From the cell containing the given text, extract its center point as (x, y) coordinate. 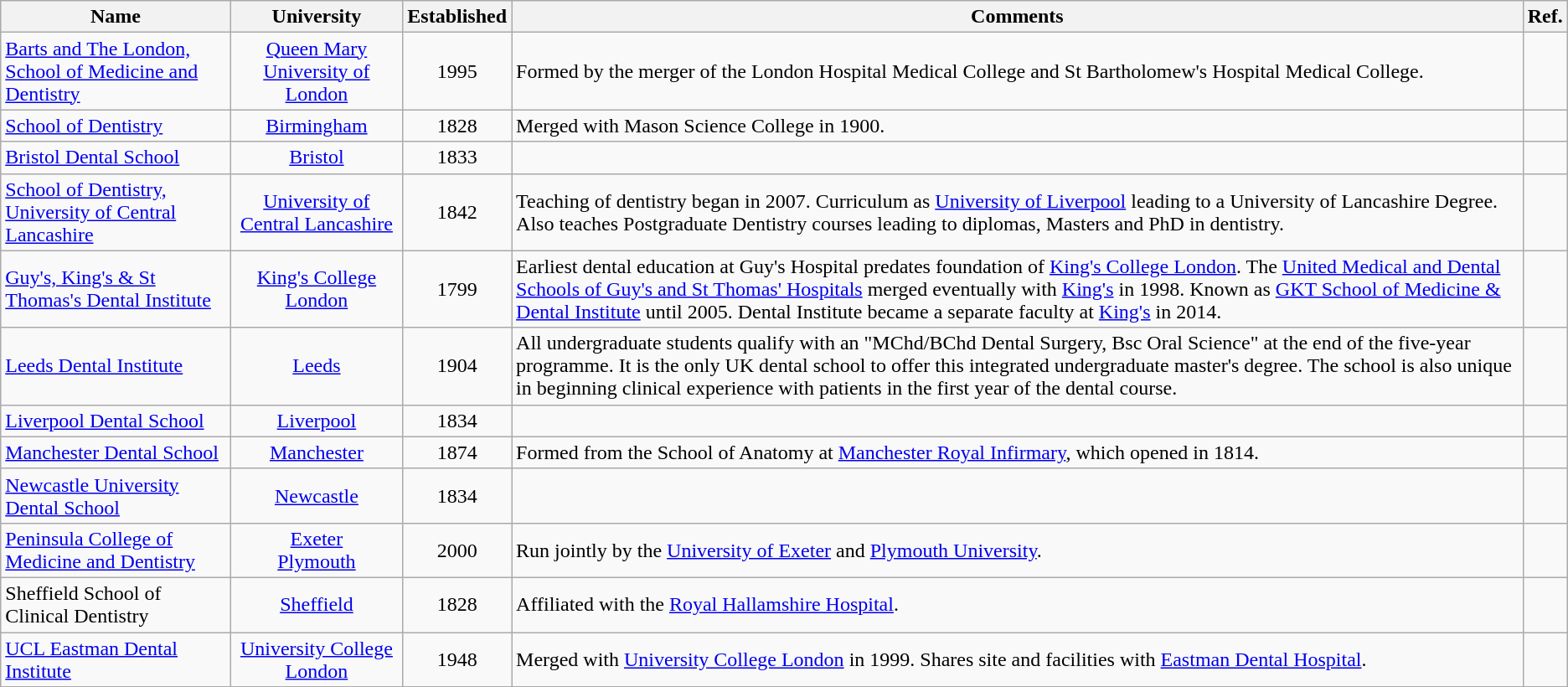
Leeds (317, 366)
Manchester (317, 452)
School of Dentistry, University of Central Lancashire (116, 212)
UCL Eastman Dental Institute (116, 659)
King's College London (317, 289)
University of Central Lancashire (317, 212)
Formed by the merger of the London Hospital Medical College and St Bartholomew's Hospital Medical College. (1018, 71)
ExeterPlymouth (317, 550)
Peninsula College of Medicine and Dentistry (116, 550)
Liverpool (317, 421)
Newcastle University Dental School (116, 496)
Newcastle (317, 496)
Merged with Mason Science College in 1900. (1018, 126)
Manchester Dental School (116, 452)
1904 (457, 366)
University College London (317, 659)
1995 (457, 71)
1833 (457, 158)
Leeds Dental Institute (116, 366)
University (317, 17)
Affiliated with the Royal Hallamshire Hospital. (1018, 605)
1948 (457, 659)
Formed from the School of Anatomy at Manchester Royal Infirmary, which opened in 1814. (1018, 452)
Comments (1018, 17)
1842 (457, 212)
Guy's, King's & St Thomas's Dental Institute (116, 289)
Bristol Dental School (116, 158)
Ref. (1545, 17)
1874 (457, 452)
Run jointly by the University of Exeter and Plymouth University. (1018, 550)
Established (457, 17)
Barts and The London, School of Medicine and Dentistry (116, 71)
Queen Mary University of London (317, 71)
School of Dentistry (116, 126)
1799 (457, 289)
Bristol (317, 158)
2000 (457, 550)
Sheffield (317, 605)
Name (116, 17)
Merged with University College London in 1999. Shares site and facilities with Eastman Dental Hospital. (1018, 659)
Liverpool Dental School (116, 421)
Birmingham (317, 126)
Sheffield School of Clinical Dentistry (116, 605)
